Return the (X, Y) coordinate for the center point of the cell that contains the specified text.  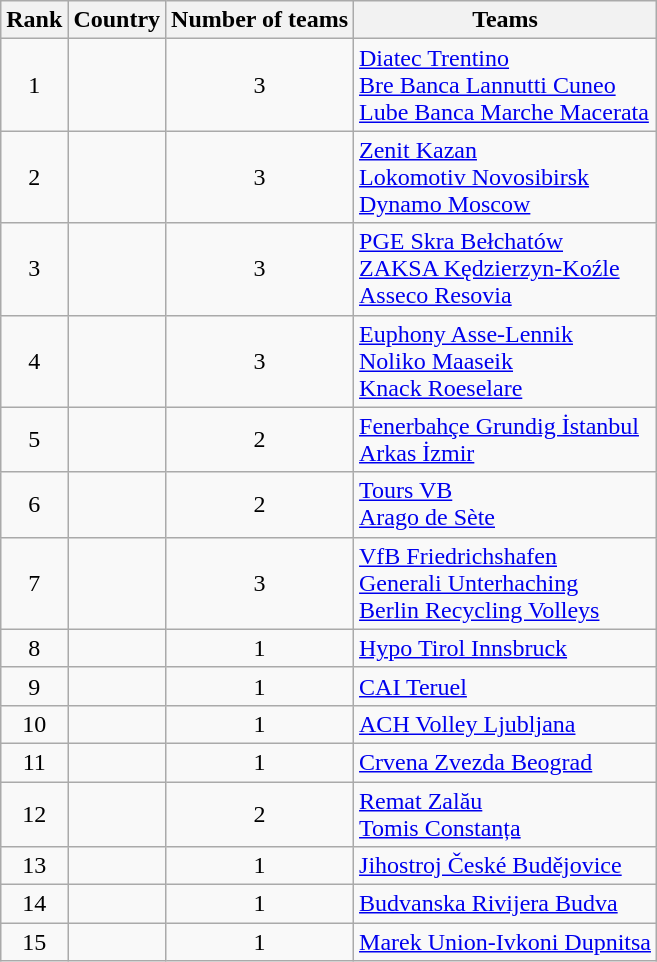
Zenit Kazan Lokomotiv Novosibirsk Dynamo Moscow (506, 177)
Marek Union-Ivkoni Dupnitsa (506, 942)
Euphony Asse-Lennik Noliko Maaseik Knack Roeselare (506, 361)
9 (34, 686)
11 (34, 762)
VfB Friedrichshafen Generali Unterhaching Berlin Recycling Volleys (506, 583)
Tours VB Arago de Sète (506, 504)
8 (34, 648)
4 (34, 361)
Number of teams (260, 20)
12 (34, 814)
Fenerbahçe Grundig İstanbul Arkas İzmir (506, 440)
10 (34, 724)
Jihostroj České Budějovice (506, 866)
Remat Zalău Tomis Constanța (506, 814)
Rank (34, 20)
7 (34, 583)
Diatec Trentino Bre Banca Lannutti Cuneo Lube Banca Marche Macerata (506, 85)
ACH Volley Ljubljana (506, 724)
CAI Teruel (506, 686)
14 (34, 904)
6 (34, 504)
PGE Skra Bełchatów ZAKSA Kędzierzyn-Koźle Asseco Resovia (506, 269)
15 (34, 942)
Crvena Zvezda Beograd (506, 762)
Budvanska Rivijera Budva (506, 904)
13 (34, 866)
Teams (506, 20)
Country (117, 20)
Hypo Tirol Innsbruck (506, 648)
5 (34, 440)
